Extract the (x, y) coordinate from the center of the cell holding the provided text.  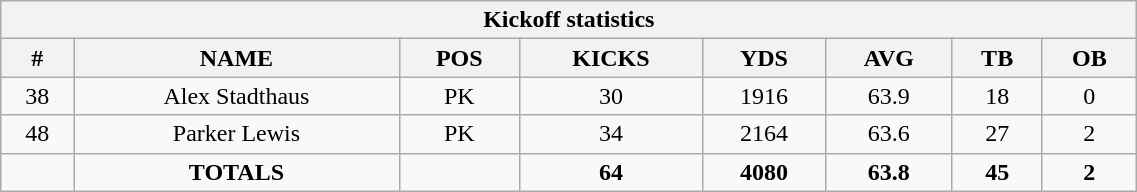
30 (610, 96)
48 (38, 134)
Parker Lewis (237, 134)
4080 (764, 172)
YDS (764, 58)
45 (996, 172)
0 (1090, 96)
1916 (764, 96)
38 (38, 96)
# (38, 58)
63.9 (888, 96)
AVG (888, 58)
TOTALS (237, 172)
POS (459, 58)
27 (996, 134)
Kickoff statistics (569, 20)
63.6 (888, 134)
2164 (764, 134)
KICKS (610, 58)
18 (996, 96)
TB (996, 58)
OB (1090, 58)
34 (610, 134)
NAME (237, 58)
Alex Stadthaus (237, 96)
63.8 (888, 172)
64 (610, 172)
